Scan for the cell matching the given text and deliver its [x, y] coordinate at center. 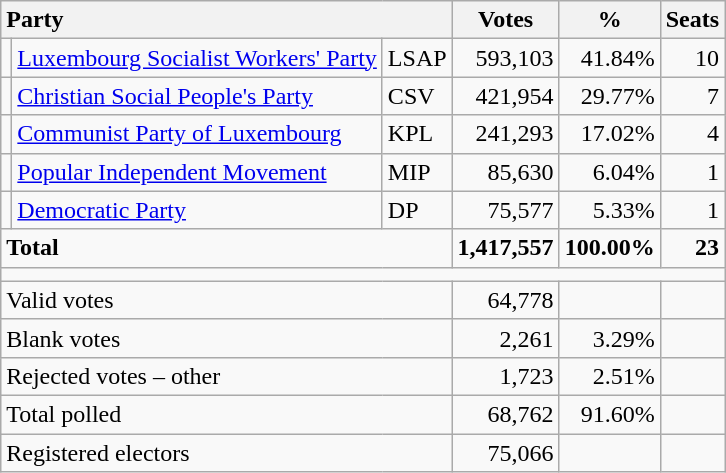
68,762 [506, 414]
Blank votes [226, 338]
Total [226, 248]
593,103 [506, 58]
DP [417, 210]
Luxembourg Socialist Workers' Party [198, 58]
Communist Party of Luxembourg [198, 134]
Rejected votes – other [226, 376]
64,778 [506, 300]
6.04% [610, 172]
1,723 [506, 376]
2.51% [610, 376]
% [610, 20]
Seats [692, 20]
CSV [417, 96]
2,261 [506, 338]
4 [692, 134]
KPL [417, 134]
Popular Independent Movement [198, 172]
3.29% [610, 338]
Registered electors [226, 453]
Valid votes [226, 300]
LSAP [417, 58]
41.84% [610, 58]
75,066 [506, 453]
Democratic Party [198, 210]
91.60% [610, 414]
421,954 [506, 96]
241,293 [506, 134]
Christian Social People's Party [198, 96]
100.00% [610, 248]
Votes [506, 20]
5.33% [610, 210]
75,577 [506, 210]
Party [226, 20]
10 [692, 58]
17.02% [610, 134]
23 [692, 248]
MIP [417, 172]
29.77% [610, 96]
7 [692, 96]
85,630 [506, 172]
1,417,557 [506, 248]
Total polled [226, 414]
